Scan for the cell matching the given text and deliver its (x, y) coordinate at center. 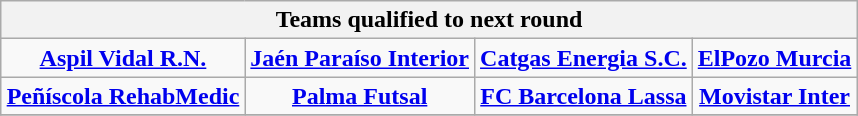
ElPozo Murcia (774, 58)
Movistar Inter (774, 96)
Catgas Energia S.C. (584, 58)
Teams qualified to next round (429, 20)
FC Barcelona Lassa (584, 96)
Jaén Paraíso Interior (360, 58)
Aspil Vidal R.N. (123, 58)
Palma Futsal (360, 96)
Peñíscola RehabMedic (123, 96)
